Capture the cell that displays the provided text and extract its (x, y) central coordinate. 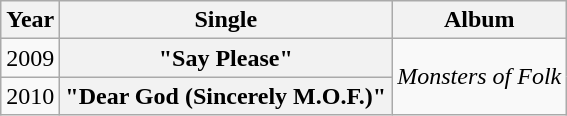
Monsters of Folk (480, 77)
Album (480, 20)
Single (226, 20)
2009 (30, 58)
"Dear God (Sincerely M.O.F.)" (226, 96)
Year (30, 20)
"Say Please" (226, 58)
2010 (30, 96)
